Search for the cell housing the specified text and yield its [X, Y] center coordinate. 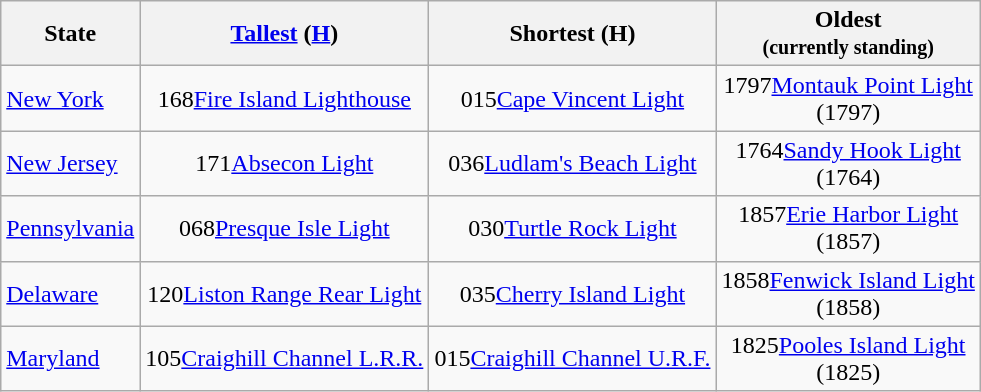
New York [70, 98]
1858Fenwick Island Light(1858) [848, 294]
035Cherry Island Light [572, 294]
New Jersey [70, 164]
Oldest(currently standing) [848, 34]
068Presque Isle Light [284, 228]
1857Erie Harbor Light(1857) [848, 228]
State [70, 34]
030Turtle Rock Light [572, 228]
Maryland [70, 358]
105Craighill Channel L.R.R. [284, 358]
015Cape Vincent Light [572, 98]
171Absecon Light [284, 164]
1764Sandy Hook Light(1764) [848, 164]
Tallest (H) [284, 34]
036Ludlam's Beach Light [572, 164]
Shortest (H) [572, 34]
1797Montauk Point Light(1797) [848, 98]
168Fire Island Lighthouse [284, 98]
120Liston Range Rear Light [284, 294]
015Craighill Channel U.R.F. [572, 358]
Pennsylvania [70, 228]
1825Pooles Island Light(1825) [848, 358]
Delaware [70, 294]
